Determine the (x, y) coordinate at the center of the cell enclosing the given text.  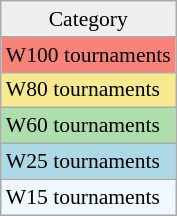
W100 tournaments (88, 55)
W60 tournaments (88, 126)
W25 tournaments (88, 162)
Category (88, 19)
W80 tournaments (88, 90)
W15 tournaments (88, 197)
